Extract the (X, Y) coordinate from the center of the cell holding the provided text.  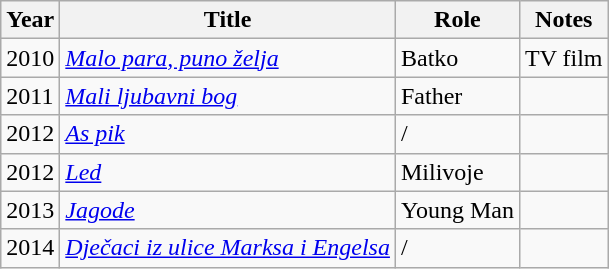
Young Man (457, 210)
Led (228, 172)
Notes (564, 20)
Mali ljubavni bog (228, 96)
Jagode (228, 210)
Year (30, 20)
Father (457, 96)
Dječaci iz ulice Marksa i Engelsa (228, 248)
Batko (457, 58)
2011 (30, 96)
As pik (228, 134)
Milivoje (457, 172)
2013 (30, 210)
Title (228, 20)
Malo para, puno želja (228, 58)
TV film (564, 58)
2014 (30, 248)
Role (457, 20)
2010 (30, 58)
